For the text-containing cell, return its midpoint in [X, Y] coordinate format. 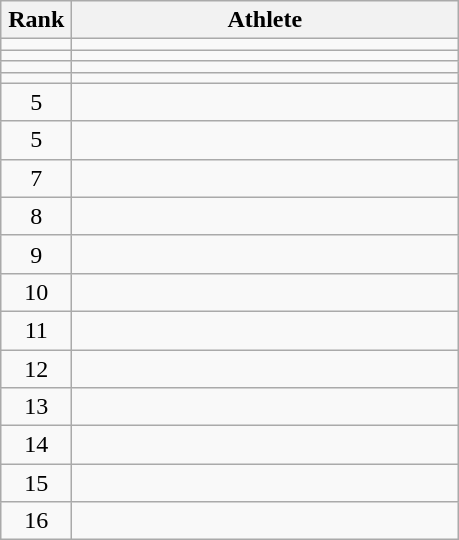
8 [36, 216]
16 [36, 521]
Athlete [265, 20]
Rank [36, 20]
13 [36, 407]
10 [36, 292]
11 [36, 330]
15 [36, 483]
14 [36, 445]
7 [36, 178]
9 [36, 254]
12 [36, 369]
